Provide the [x, y] coordinate of the cell's center where the given text is located.  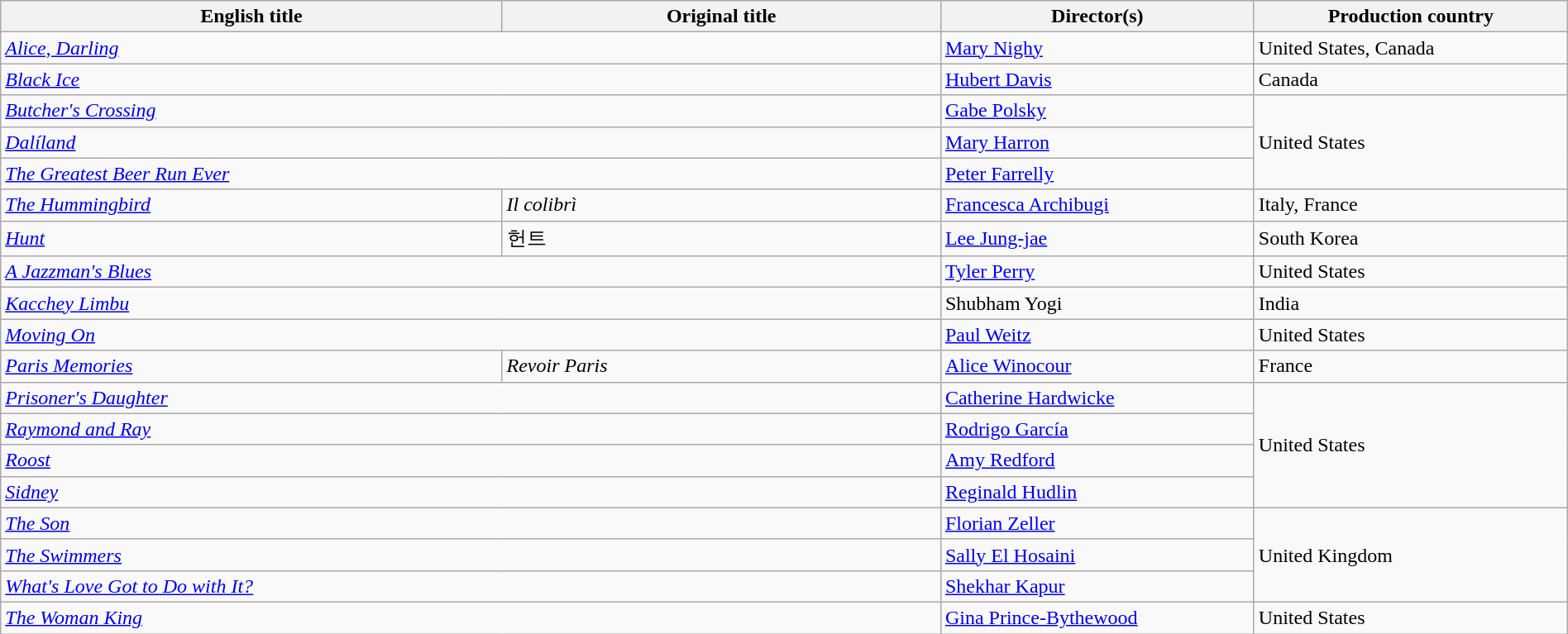
United Kingdom [1411, 555]
Reginald Hudlin [1097, 492]
Gabe Polsky [1097, 111]
A Jazzman's Blues [471, 272]
Director(s) [1097, 17]
Production country [1411, 17]
Shekhar Kapur [1097, 586]
Peter Farrelly [1097, 174]
Alice, Darling [471, 48]
South Korea [1411, 238]
Black Ice [471, 79]
The Woman King [471, 617]
The Greatest Beer Run Ever [471, 174]
Hunt [251, 238]
Rodrigo García [1097, 429]
The Son [471, 523]
Lee Jung-jae [1097, 238]
Alice Winocour [1097, 366]
Revoir Paris [721, 366]
Sidney [471, 492]
Mary Harron [1097, 142]
Sally El Hosaini [1097, 555]
English title [251, 17]
India [1411, 303]
Tyler Perry [1097, 272]
Gina Prince-Bythewood [1097, 617]
Kacchey Limbu [471, 303]
The Hummingbird [251, 205]
Amy Redford [1097, 460]
Original title [721, 17]
The Swimmers [471, 555]
Raymond and Ray [471, 429]
Mary Nighy [1097, 48]
Shubham Yogi [1097, 303]
헌트 [721, 238]
Paris Memories [251, 366]
Canada [1411, 79]
Dalíland [471, 142]
France [1411, 366]
Paul Weitz [1097, 335]
Hubert Davis [1097, 79]
Butcher's Crossing [471, 111]
United States, Canada [1411, 48]
What's Love Got to Do with It? [471, 586]
Il colibrì [721, 205]
Italy, France [1411, 205]
Florian Zeller [1097, 523]
Moving On [471, 335]
Prisoner's Daughter [471, 398]
Catherine Hardwicke [1097, 398]
Francesca Archibugi [1097, 205]
Roost [471, 460]
